Search for the cell housing the specified text and yield its [X, Y] center coordinate. 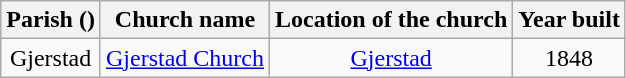
Gjerstad Church [184, 58]
Location of the church [392, 20]
1848 [570, 58]
Church name [184, 20]
Year built [570, 20]
Parish () [51, 20]
